Determine the [X, Y] coordinate at the center of the cell enclosing the given text.  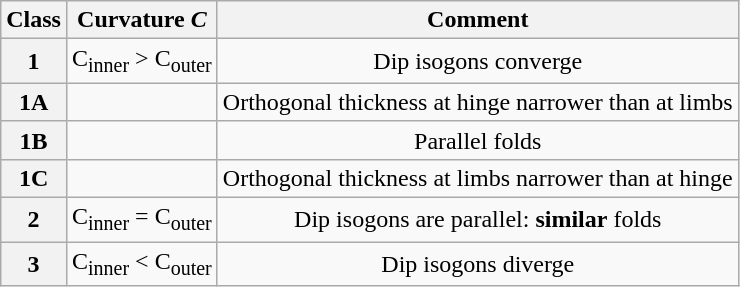
Cinner < Couter [142, 264]
1B [34, 140]
Curvature C [142, 20]
Orthogonal thickness at hinge narrower than at limbs [478, 102]
Parallel folds [478, 140]
Dip isogons diverge [478, 264]
1C [34, 178]
Cinner = Couter [142, 219]
2 [34, 219]
1 [34, 61]
Dip isogons are parallel: similar folds [478, 219]
Class [34, 20]
Orthogonal thickness at limbs narrower than at hinge [478, 178]
1A [34, 102]
Cinner > Couter [142, 61]
Dip isogons converge [478, 61]
3 [34, 264]
Comment [478, 20]
